Identify which cell holds the provided text, then report its [X, Y] central coordinate. 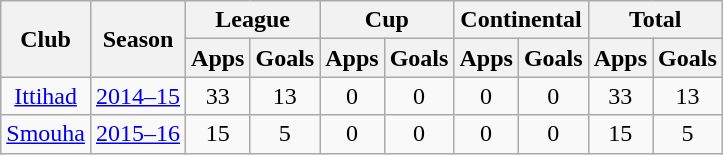
Season [138, 39]
Club [46, 39]
Cup [387, 20]
Ittihad [46, 96]
League [253, 20]
Smouha [46, 134]
2015–16 [138, 134]
Total [655, 20]
2014–15 [138, 96]
Continental [521, 20]
